Capture the cell that displays the provided text and extract its (x, y) central coordinate. 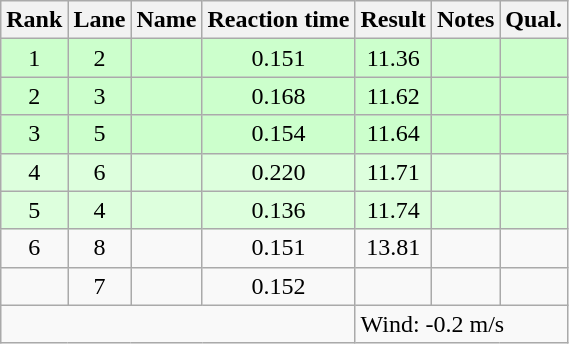
0.154 (278, 134)
Rank (34, 20)
0.220 (278, 172)
Name (166, 20)
11.62 (393, 96)
0.168 (278, 96)
0.152 (278, 286)
Notes (465, 20)
11.64 (393, 134)
11.74 (393, 210)
13.81 (393, 248)
1 (34, 58)
Lane (100, 20)
11.71 (393, 172)
Qual. (534, 20)
0.136 (278, 210)
Reaction time (278, 20)
7 (100, 286)
Result (393, 20)
8 (100, 248)
11.36 (393, 58)
Wind: -0.2 m/s (462, 324)
